Return [x, y] of the center of cell containing provided text 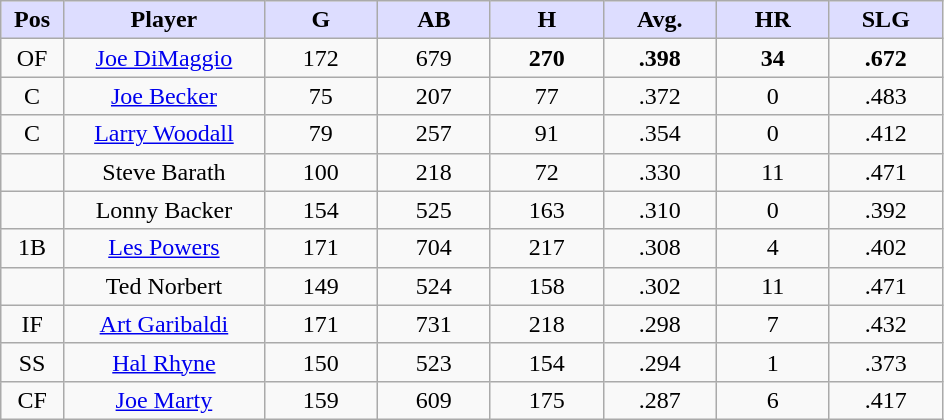
217 [546, 248]
.310 [660, 210]
731 [434, 324]
34 [772, 58]
75 [320, 96]
704 [434, 248]
CF [32, 400]
257 [434, 134]
.432 [886, 324]
Art Garibaldi [164, 324]
.392 [886, 210]
270 [546, 58]
SS [32, 362]
.302 [660, 286]
1 [772, 362]
Joe Becker [164, 96]
.298 [660, 324]
.354 [660, 134]
7 [772, 324]
679 [434, 58]
H [546, 20]
79 [320, 134]
Joe DiMaggio [164, 58]
Pos [32, 20]
G [320, 20]
.417 [886, 400]
Avg. [660, 20]
159 [320, 400]
149 [320, 286]
150 [320, 362]
HR [772, 20]
91 [546, 134]
.672 [886, 58]
72 [546, 172]
Ted Norbert [164, 286]
207 [434, 96]
523 [434, 362]
158 [546, 286]
77 [546, 96]
.287 [660, 400]
524 [434, 286]
.294 [660, 362]
Player [164, 20]
.308 [660, 248]
.398 [660, 58]
.330 [660, 172]
609 [434, 400]
.412 [886, 134]
172 [320, 58]
Hal Rhyne [164, 362]
.373 [886, 362]
Steve Barath [164, 172]
1B [32, 248]
4 [772, 248]
SLG [886, 20]
6 [772, 400]
OF [32, 58]
100 [320, 172]
163 [546, 210]
175 [546, 400]
Larry Woodall [164, 134]
Joe Marty [164, 400]
Les Powers [164, 248]
525 [434, 210]
.372 [660, 96]
IF [32, 324]
.402 [886, 248]
.483 [886, 96]
AB [434, 20]
Lonny Backer [164, 210]
